Identify which cell holds the provided text, then report its [X, Y] central coordinate. 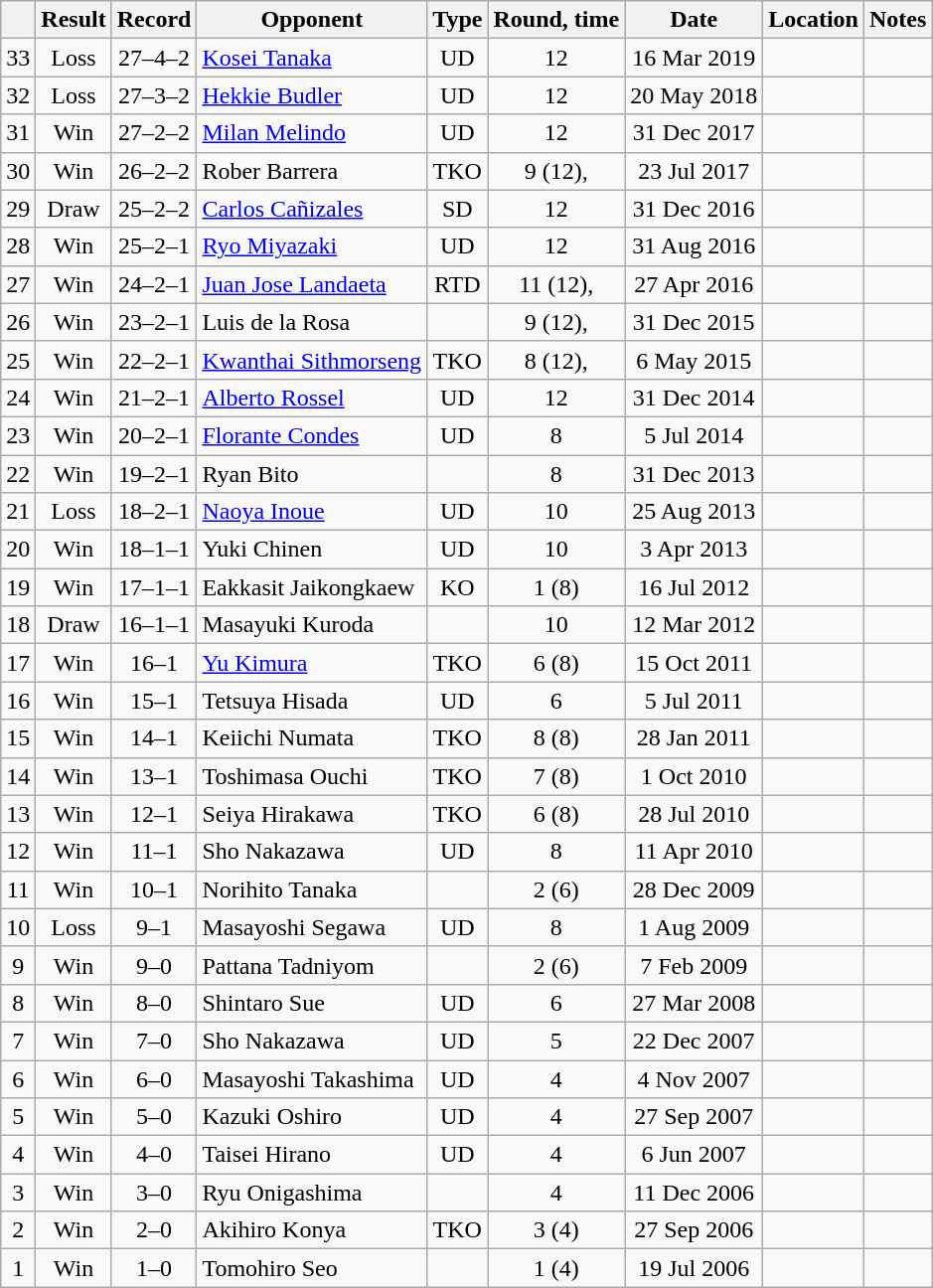
6 Jun 2007 [694, 1155]
Milan Melindo [312, 133]
Tetsuya Hisada [312, 701]
Round, time [556, 20]
5–0 [154, 1117]
18–2–1 [154, 512]
12 Mar 2012 [694, 625]
Masayoshi Takashima [312, 1078]
19–2–1 [154, 474]
31 [18, 133]
26–2–2 [154, 171]
14–1 [154, 738]
16–1 [154, 663]
28 Jul 2010 [694, 814]
8 (12), [556, 360]
23 [18, 435]
Toshimasa Ouchi [312, 776]
9–1 [154, 927]
15 Oct 2011 [694, 663]
20 May 2018 [694, 95]
Ryo Miyazaki [312, 246]
Yuki Chinen [312, 550]
Hekkie Budler [312, 95]
Type [457, 20]
Masayoshi Segawa [312, 927]
28 Jan 2011 [694, 738]
KO [457, 587]
RTD [457, 284]
Ryan Bito [312, 474]
28 [18, 246]
Florante Condes [312, 435]
21 [18, 512]
Pattana Tadniyom [312, 965]
8 (8) [556, 738]
11–1 [154, 852]
SD [457, 209]
11 Dec 2006 [694, 1193]
Norihito Tanaka [312, 889]
Opponent [312, 20]
Carlos Cañizales [312, 209]
9–0 [154, 965]
11 [18, 889]
3 (4) [556, 1230]
16 Mar 2019 [694, 58]
25 Aug 2013 [694, 512]
Eakkasit Jaikongkaew [312, 587]
29 [18, 209]
24–2–1 [154, 284]
6 May 2015 [694, 360]
7 [18, 1041]
2–0 [154, 1230]
Rober Barrera [312, 171]
26 [18, 322]
Keiichi Numata [312, 738]
Shintaro Sue [312, 1003]
11 (12), [556, 284]
27–4–2 [154, 58]
28 Dec 2009 [694, 889]
Taisei Hirano [312, 1155]
31 Dec 2015 [694, 322]
Seiya Hirakawa [312, 814]
Yu Kimura [312, 663]
21–2–1 [154, 398]
27 Sep 2006 [694, 1230]
23–2–1 [154, 322]
Result [74, 20]
32 [18, 95]
Luis de la Rosa [312, 322]
15–1 [154, 701]
31 Dec 2014 [694, 398]
22–2–1 [154, 360]
16 [18, 701]
10–1 [154, 889]
2 [18, 1230]
7–0 [154, 1041]
1 Oct 2010 [694, 776]
1 Aug 2009 [694, 927]
27–3–2 [154, 95]
16 Jul 2012 [694, 587]
17 [18, 663]
6–0 [154, 1078]
Alberto Rossel [312, 398]
Tomohiro Seo [312, 1268]
27 [18, 284]
Kwanthai Sithmorseng [312, 360]
Naoya Inoue [312, 512]
Akihiro Konya [312, 1230]
19 Jul 2006 [694, 1268]
4 Nov 2007 [694, 1078]
25–2–1 [154, 246]
31 Dec 2016 [694, 209]
1 (8) [556, 587]
31 Dec 2013 [694, 474]
19 [18, 587]
3 Apr 2013 [694, 550]
Location [814, 20]
Kazuki Oshiro [312, 1117]
20–2–1 [154, 435]
4–0 [154, 1155]
14 [18, 776]
5 Jul 2011 [694, 701]
1–0 [154, 1268]
8–0 [154, 1003]
Masayuki Kuroda [312, 625]
23 Jul 2017 [694, 171]
22 Dec 2007 [694, 1041]
25–2–2 [154, 209]
Date [694, 20]
12–1 [154, 814]
15 [18, 738]
18 [18, 625]
16–1–1 [154, 625]
1 (4) [556, 1268]
7 (8) [556, 776]
27 Mar 2008 [694, 1003]
17–1–1 [154, 587]
20 [18, 550]
18–1–1 [154, 550]
31 Dec 2017 [694, 133]
Record [154, 20]
27–2–2 [154, 133]
24 [18, 398]
22 [18, 474]
25 [18, 360]
Juan Jose Landaeta [312, 284]
Ryu Onigashima [312, 1193]
3–0 [154, 1193]
Notes [897, 20]
9 [18, 965]
33 [18, 58]
27 Apr 2016 [694, 284]
30 [18, 171]
11 Apr 2010 [694, 852]
3 [18, 1193]
13 [18, 814]
27 Sep 2007 [694, 1117]
1 [18, 1268]
7 Feb 2009 [694, 965]
5 Jul 2014 [694, 435]
13–1 [154, 776]
31 Aug 2016 [694, 246]
Kosei Tanaka [312, 58]
